Find where the given text appears and provide that cell's center as [X, Y] coordinate. 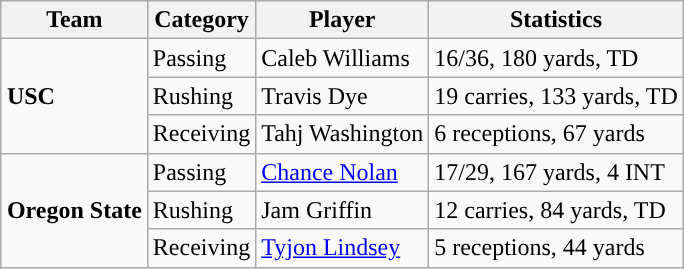
Jam Griffin [342, 210]
12 carries, 84 yards, TD [556, 210]
Oregon State [74, 210]
16/36, 180 yards, TD [556, 58]
Caleb Williams [342, 58]
19 carries, 133 yards, TD [556, 96]
Player [342, 20]
17/29, 167 yards, 4 INT [556, 172]
Team [74, 20]
Tahj Washington [342, 134]
5 receptions, 44 yards [556, 248]
Category [201, 20]
Tyjon Lindsey [342, 248]
Chance Nolan [342, 172]
6 receptions, 67 yards [556, 134]
Travis Dye [342, 96]
Statistics [556, 20]
USC [74, 96]
